From the cell containing the given text, extract its center point as [x, y] coordinate. 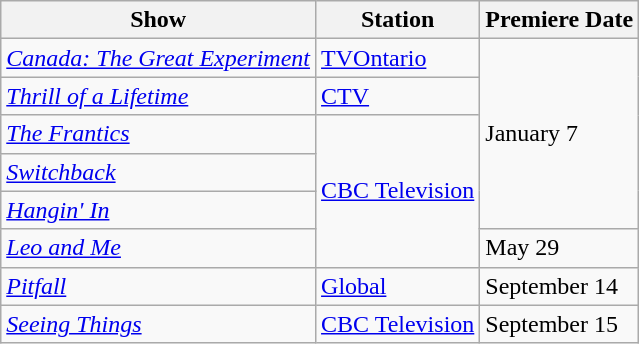
Show [158, 20]
Thrill of a Lifetime [158, 96]
Premiere Date [560, 20]
September 14 [560, 286]
CTV [398, 96]
January 7 [560, 134]
The Frantics [158, 134]
Global [398, 286]
Station [398, 20]
Leo and Me [158, 248]
May 29 [560, 248]
September 15 [560, 324]
Canada: The Great Experiment [158, 58]
TVOntario [398, 58]
Seeing Things [158, 324]
Pitfall [158, 286]
Hangin' In [158, 210]
Switchback [158, 172]
